Return the [x, y] coordinate for the center point of the cell that contains the specified text.  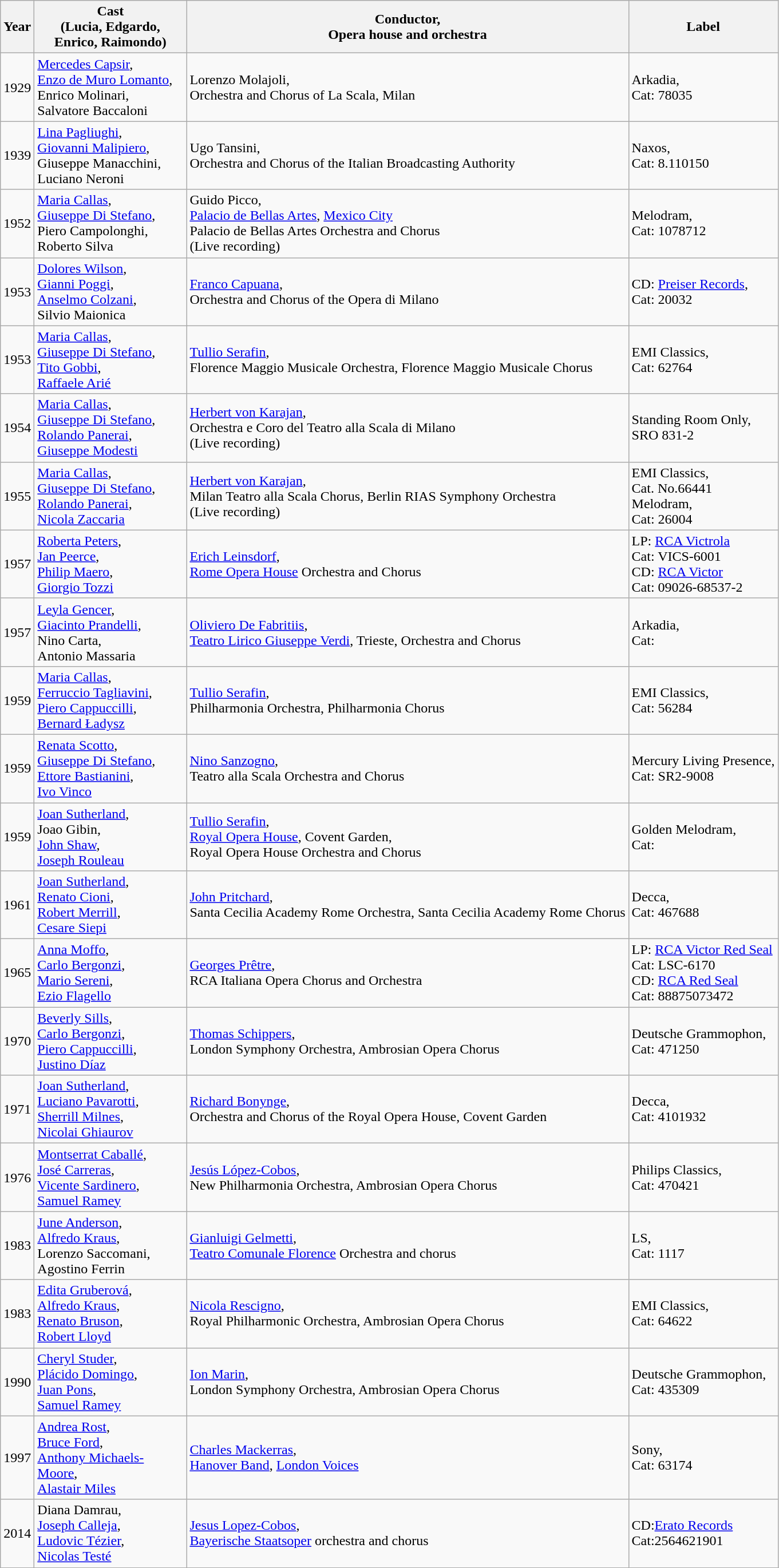
Arkadia,Cat: 78035 [703, 87]
Sony,Cat: 63174 [703, 1458]
Charles Mackerras,Hanover Band, London Voices [408, 1458]
Richard Bonynge,Orchestra and Chorus of the Royal Opera House, Covent Garden [408, 1109]
EMI Classics,Cat: 64622 [703, 1314]
Renata Scotto,Giuseppe Di Stefano,Ettore Bastianini,Ivo Vinco [110, 768]
Ion Marin,London Symphony Orchestra, Ambrosian Opera Chorus [408, 1381]
Maria Callas,Giuseppe Di Stefano,Tito Gobbi,Raffaele Arié [110, 359]
Nicola Rescigno,Royal Philharmonic Orchestra, Ambrosian Opera Chorus [408, 1314]
Decca,Cat: 4101932 [703, 1109]
Lorenzo Molajoli,Orchestra and Chorus of La Scala, Milan [408, 87]
Franco Capuana,Orchestra and Chorus of the Opera di Milano [408, 292]
Decca,Cat: 467688 [703, 905]
EMI Classics,Cat: 62764 [703, 359]
Beverly Sills,Carlo Bergonzi,Piero Cappuccilli,Justino Díaz [110, 1042]
Conductor,Opera house and orchestra [408, 27]
Joan Sutherland,Renato Cioni,Robert Merrill,Cesare Siepi [110, 905]
Ugo Tansini,Orchestra and Chorus of the Italian Broadcasting Authority [408, 156]
LP: RCA Victor Red Seal Cat: LSC-6170 CD: RCA Red Seal Cat: 88875073472 [703, 973]
1965 [17, 973]
Deutsche Grammophon,Cat: 435309 [703, 1381]
Maria Callas,Ferruccio Tagliavini,Piero Cappuccilli,Bernard Ładysz [110, 700]
CD:Erato RecordsCat:2564621901 [703, 1534]
1961 [17, 905]
Edita Gruberová,Alfredo Kraus,Renato Bruson,Robert Lloyd [110, 1314]
Georges Prêtre,RCA Italiana Opera Chorus and Orchestra [408, 973]
1952 [17, 223]
Philips Classics,Cat: 470421 [703, 1178]
Leyla Gencer,Giacinto Prandelli,Nino Carta,Antonio Massaria [110, 632]
1990 [17, 1381]
Guido Picco,Palacio de Bellas Artes, Mexico CityPalacio de Bellas Artes Orchestra and Chorus(Live recording) [408, 223]
LP: RCA Victrola Cat: VICS-6001 CD: RCA Victor Cat: 09026-68537-2 [703, 564]
Cheryl Studer,Plácido Domingo,Juan Pons,Samuel Ramey [110, 1381]
Mercury Living Presence,Cat: SR2-9008 [703, 768]
Joan Sutherland,Joao Gibin,John Shaw,Joseph Rouleau [110, 837]
Deutsche Grammophon,Cat: 471250 [703, 1042]
1997 [17, 1458]
Tullio Serafin,Royal Opera House, Covent Garden,Royal Opera House Orchestra and Chorus [408, 837]
Year [17, 27]
1939 [17, 156]
Herbert von Karajan,Orchestra e Coro del Teatro alla Scala di Milano(Live recording) [408, 428]
Mercedes Capsir,Enzo de Muro Lomanto,Enrico Molinari,Salvatore Baccaloni [110, 87]
1976 [17, 1178]
EMI Classics,Cat: 56284 [703, 700]
Tullio Serafin,Florence Maggio Musicale Orchestra, Florence Maggio Musicale Chorus [408, 359]
John Pritchard,Santa Cecilia Academy Rome Orchestra, Santa Cecilia Academy Rome Chorus [408, 905]
LS,Cat: 1117 [703, 1245]
1954 [17, 428]
CD: Preiser Records,Cat: 20032 [703, 292]
Jesus Lopez-Cobos,Bayerische Staatsoper orchestra and chorus [408, 1534]
Maria Callas,Giuseppe Di Stefano,Rolando Panerai,Giuseppe Modesti [110, 428]
Standing Room Only,SRO 831-2 [703, 428]
Maria Callas,Giuseppe Di Stefano,Rolando Panerai,Nicola Zaccaria [110, 496]
Diana Damrau,Joseph Calleja,Ludovic Tézier,Nicolas Testé [110, 1534]
Anna Moffo,Carlo Bergonzi,Mario Sereni,Ezio Flagello [110, 973]
Arkadia,Cat: [703, 632]
Naxos,Cat: 8.110150 [703, 156]
Tullio Serafin,Philharmonia Orchestra, Philharmonia Chorus [408, 700]
2014 [17, 1534]
Dolores Wilson,Gianni Poggi,Anselmo Colzani,Silvio Maionica [110, 292]
Maria Callas,Giuseppe Di Stefano,Piero Campolonghi,Roberto Silva [110, 223]
Cast(Lucia, Edgardo,Enrico, Raimondo) [110, 27]
June Anderson,Alfredo Kraus,Lorenzo Saccomani,Agostino Ferrin [110, 1245]
1929 [17, 87]
Andrea Rost,Bruce Ford,Anthony Michaels-Moore,Alastair Miles [110, 1458]
Melodram,Cat: 1078712 [703, 223]
Nino Sanzogno,Teatro alla Scala Orchestra and Chorus [408, 768]
Jesús López-Cobos,New Philharmonia Orchestra, Ambrosian Opera Chorus [408, 1178]
Oliviero De Fabritiis,Teatro Lirico Giuseppe Verdi, Trieste, Orchestra and Chorus [408, 632]
1971 [17, 1109]
Thomas Schippers,London Symphony Orchestra, Ambrosian Opera Chorus [408, 1042]
EMI Classics,Cat. No.66441Melodram,Cat: 26004 [703, 496]
Label [703, 27]
Golden Melodram,Cat: [703, 837]
Herbert von Karajan,Milan Teatro alla Scala Chorus, Berlin RIAS Symphony Orchestra(Live recording) [408, 496]
Montserrat Caballé,José Carreras,Vicente Sardinero,Samuel Ramey [110, 1178]
Roberta Peters,Jan Peerce,Philip Maero,Giorgio Tozzi [110, 564]
Joan Sutherland,Luciano Pavarotti,Sherrill Milnes,Nicolai Ghiaurov [110, 1109]
Gianluigi Gelmetti,Teatro Comunale Florence Orchestra and chorus [408, 1245]
1955 [17, 496]
Lina Pagliughi,Giovanni Malipiero,Giuseppe Manacchini,Luciano Neroni [110, 156]
Erich Leinsdorf,Rome Opera House Orchestra and Chorus [408, 564]
1970 [17, 1042]
